Identify which cell holds the provided text, then report its (X, Y) central coordinate. 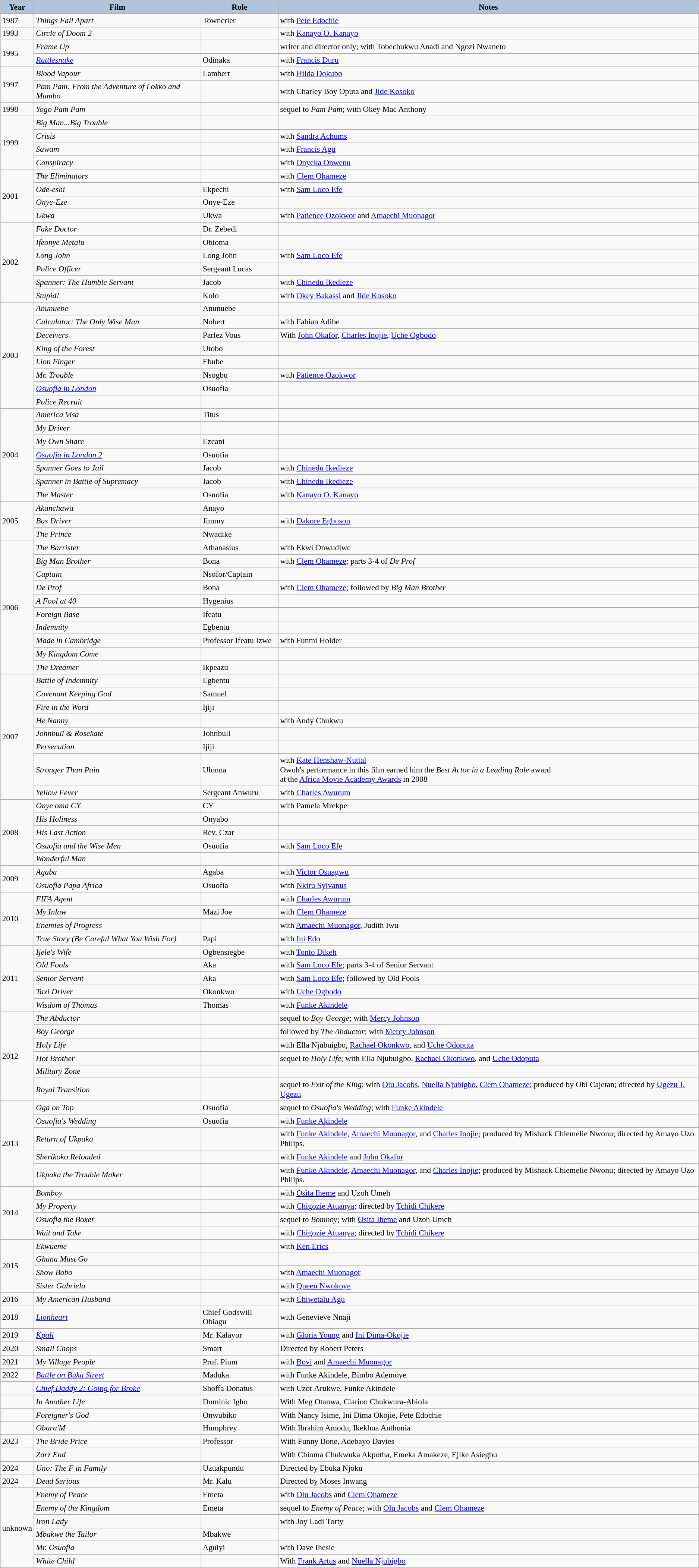
2013 (17, 1144)
with Francis Agu (488, 149)
Yogo Pam Pam (117, 110)
In Another Life (117, 1402)
Parlez Vous (239, 336)
Crisis (117, 136)
2019 (17, 1335)
with Kate Henshaw-NuttalOwoh's performance in this film earned him the Best Actor in a Leading Role award at the Africa Movie Academy Awards in 2008 (488, 770)
Senior Servant (117, 979)
Ukpaka the Trouble Maker (117, 1175)
Stupid! (117, 296)
Wisdom of Thomas (117, 1005)
Enemies of Progress (117, 926)
Osuofia the Boxer (117, 1220)
King of the Forest (117, 349)
with Pete Edochie (488, 21)
Small Chops (117, 1349)
Osuofia's Wedding (117, 1121)
My Inlaw (117, 912)
Calculator: The Only Wise Man (117, 322)
Thomas (239, 1005)
with Gloria Young and Ini Dima-Okojie (488, 1335)
2018 (17, 1317)
2005 (17, 521)
Chief Daddy 2: Going for Broke (117, 1389)
1997 (17, 85)
Kolo (239, 296)
Indemnity (117, 627)
The Abductor (117, 1018)
Holy Life (117, 1045)
Things Fall Apart (117, 21)
with Osita Iheme and Uzoh Umeh (488, 1193)
Lambert (239, 73)
Ogbensiegbe (239, 952)
2022 (17, 1375)
2016 (17, 1299)
The Master (117, 495)
Professor Ifeatu Izwe (239, 641)
with Uche Ogbodo (488, 992)
with Clem Ohameze; parts 3-4 of De Prof (488, 561)
The Barrister (117, 548)
with Ken Erics (488, 1246)
Okonkwo (239, 992)
Rev. Czar (239, 832)
2003 (17, 355)
Fire in the Word (117, 707)
2014 (17, 1213)
Directed by Robert Peters (488, 1349)
Mazi Joe (239, 912)
2009 (17, 879)
He Nanny (117, 721)
With Frank Artus and Nuella Njubigbo (488, 1561)
Odinaka (239, 60)
with Dakore Egbuson (488, 521)
Wait and Take (117, 1233)
Hygenius (239, 601)
With Funny Bone, Adebayo Davies (488, 1442)
with Genevieve Nnaji (488, 1317)
with Bovi and Amaechi Muonagor (488, 1362)
with Queen Nwokoye (488, 1286)
Foreigner's God (117, 1415)
My Own Share (117, 442)
Towncrier (239, 21)
Ifeatu (239, 614)
with Patience Ozokwor and Amaechi Muonagor (488, 216)
Chief Godswill Obiagu (239, 1317)
Obara'M (117, 1428)
with Francis Duru (488, 60)
Wonderful Man (117, 859)
America Visa (117, 415)
with Ekwi Onwudiwe (488, 548)
with Andy Chukwu (488, 721)
Onye oma CY (117, 806)
Johnbull (239, 734)
A Fool at 40 (117, 601)
with Amaechi Muonagor, Judith Iwu (488, 926)
with Funke Akindele and John Okafor (488, 1157)
with Pamela Mrekpe (488, 806)
with Funmi Holder (488, 641)
Uno: The F in Family (117, 1468)
writer and director only; with Tobechukwu Anadi and Ngozi Nwaneto (488, 47)
Taxi Driver (117, 992)
Osuofia Papa Africa (117, 886)
Mbakwe (239, 1534)
with Uzor Arukwe, Funke Akindele (488, 1389)
Ulonna (239, 770)
Old Fools (117, 965)
Frame Up (117, 47)
Aguiyi (239, 1548)
Spanner in Battle of Supremacy (117, 482)
1998 (17, 110)
Mr. Osuofia (117, 1548)
Kpali (117, 1335)
Smart (239, 1349)
My American Husband (117, 1299)
1999 (17, 143)
Sergeant Lucas (239, 269)
My Driver (117, 428)
Professor (239, 1442)
with Olu Jacobs and Clem Ohameze (488, 1495)
With John Okafor, Charles Inojie, Uche Ogbodo (488, 336)
Onyabo (239, 819)
Ode-eshi (117, 189)
2021 (17, 1362)
2023 (17, 1442)
Fake Doctor (117, 229)
Stronger Than Pain (117, 770)
Enemy of Peace (117, 1495)
Ijele's Wife (117, 952)
Oga on Top (117, 1108)
My Property (117, 1206)
Dead Serious (117, 1482)
Spanner: The Humble Servant (117, 282)
Pam Pam: From the Adventure of Lokko and Mambo (117, 92)
with Dave Ihesie (488, 1548)
with Clem Ohameze; followed by Big Man Brother (488, 588)
Akanchawa (117, 508)
Sister Gabriela (117, 1286)
Dominic Igho (239, 1402)
Sergeant Anwuru (239, 793)
Osuofia in London 2 (117, 455)
unknown (17, 1528)
Deceivers (117, 336)
My Kingdom Come (117, 654)
Hot Brother (117, 1058)
Uzuakpundu (239, 1468)
Sawam (117, 149)
The Dreamer (117, 667)
Bomboy (117, 1193)
with Patience Ozokwor (488, 375)
Lionheart (117, 1317)
Samuel (239, 694)
Directed by Moses Inwang (488, 1482)
The Bride Price (117, 1442)
Prof. Pium (239, 1362)
sequel to Pam Pam; with Okey Mac Anthony (488, 110)
2008 (17, 832)
The Eliminators (117, 176)
2012 (17, 1057)
With Meg Otanwa, Clarion Chukwura-Abiola (488, 1402)
2020 (17, 1349)
Year (17, 7)
with Ella Njubuigbo, Rachael Okonkwo, and Uche Odoputa (488, 1045)
with Funke Akindele, Bimbo Ademoye (488, 1375)
Return of Ukpaka (117, 1139)
2002 (17, 262)
sequel to Enemy of Peace; with Olu Jacobs and Clem Ohameze (488, 1508)
Military Zone (117, 1071)
Bus Driver (117, 521)
Show Bobo (117, 1273)
with Joy Ladi Torty (488, 1521)
Covenant Keeping God (117, 694)
Police Officer (117, 269)
with Victor Osuagwu (488, 872)
with Amaechi Muonagor (488, 1273)
Titus (239, 415)
sequel to Holy Life; with Ella Njubuigbo, Rachael Okonkwo, and Uche Odoputa (488, 1058)
Onwubiko (239, 1415)
Mbakwe the Tailor (117, 1534)
Osuofia and the Wise Men (117, 846)
Film (117, 7)
True Story (Be Careful What You Wish For) (117, 939)
with Nkiru Sylvanus (488, 886)
with Charley Boy Oputa and Jide Kosoko (488, 92)
Spanner Goes to Jail (117, 468)
Ekwueme (117, 1246)
1993 (17, 34)
Ebube (239, 362)
Shoffa Donatus (239, 1389)
Nobert (239, 322)
Jimmy (239, 521)
Johnbull & Rosekate (117, 734)
2004 (17, 455)
Ekpechi (239, 189)
Anayo (239, 508)
followed by The Abductor; with Mercy Johnson (488, 1032)
sequel to Boy George; with Mercy Johnson (488, 1018)
De Prof (117, 588)
with Sam Loco Efe; followed by Old Fools (488, 979)
Nsofor/Captain (239, 574)
Blood Vapour (117, 73)
Captain (117, 574)
Enemy of the Kingdom (117, 1508)
sequel to Exit of the King; with Olu Jacobs, Nuella Njubigbo, Clem Ohameze; produced by Obi Cajetan; directed by Ugezu J. Ugezu (488, 1089)
sequel to Osuofia's Wedding; with Funke Akindele (488, 1108)
2001 (17, 196)
2006 (17, 608)
with Hilda Dokubo (488, 73)
Lion Finger (117, 362)
His Last Action (117, 832)
sequel to Bomboy; with Osita Iheme and Uzoh Umeh (488, 1220)
with Sandra Achums (488, 136)
Obioma (239, 242)
Made in Cambridge (117, 641)
Dr. Zebedi (239, 229)
Battle of Indemnity (117, 681)
Mr. Kalayor (239, 1335)
with Onyeka Onwenu (488, 163)
White Child (117, 1561)
Ezeani (239, 442)
Maduka (239, 1375)
Boy George (117, 1032)
with Sam Loco Efe; parts 3-4 of Senior Servant (488, 965)
Police Recruit (117, 402)
with Tonto Dikeh (488, 952)
Iron Lady (117, 1521)
With Ibrahim Amodu, Ikekhua Anthonia (488, 1428)
1987 (17, 21)
with Okey Bakassi and Jide Kosoko (488, 296)
2010 (17, 919)
Big Man...Big Trouble (117, 123)
With Nancy Isime, Ini Dima Okojie, Pete Edochie (488, 1415)
Papi (239, 939)
with Ini Edo (488, 939)
Yellow Fever (117, 793)
Royal Transition (117, 1089)
CY (239, 806)
Nwadike (239, 535)
2007 (17, 737)
Ifeonye Metalu (117, 242)
with Chiwetalu Agu (488, 1299)
with Fabian Adibe (488, 322)
Ikpeazu (239, 667)
Persecution (117, 747)
His Holiness (117, 819)
With Chioma Chukwuka Akpotha, Emeka Amakeze, Ejike Asiegbu (488, 1455)
Battle on Buka Street (117, 1375)
Zarz End (117, 1455)
Conspiracy (117, 163)
FIFA Agent (117, 899)
Utobo (239, 349)
Osuofia in London (117, 388)
Athanasius (239, 548)
Sherikoko Reloaded (117, 1157)
Humphrey (239, 1428)
2015 (17, 1266)
Notes (488, 7)
My Village People (117, 1362)
Foreign Base (117, 614)
Ghana Must Go (117, 1259)
Rattlesnake (117, 60)
2011 (17, 979)
Mr. Kalu (239, 1482)
Circle of Doom 2 (117, 34)
Nsogbu (239, 375)
The Prince (117, 535)
Directed by Ebuka Njoku (488, 1468)
1995 (17, 54)
Role (239, 7)
Big Man Brother (117, 561)
Mr. Trouble (117, 375)
